Locate the cell with the specified text and output its (X, Y) center coordinate. 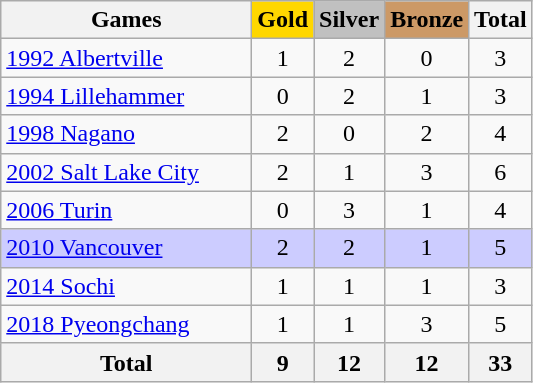
1998 Nagano (126, 134)
2006 Turin (126, 210)
Silver (350, 20)
33 (501, 362)
6 (501, 172)
2018 Pyeongchang (126, 324)
2010 Vancouver (126, 248)
1992 Albertville (126, 58)
1994 Lillehammer (126, 96)
Bronze (427, 20)
Games (126, 20)
2014 Sochi (126, 286)
9 (283, 362)
2002 Salt Lake City (126, 172)
Gold (283, 20)
